Search for the cell housing the specified text and yield its (x, y) center coordinate. 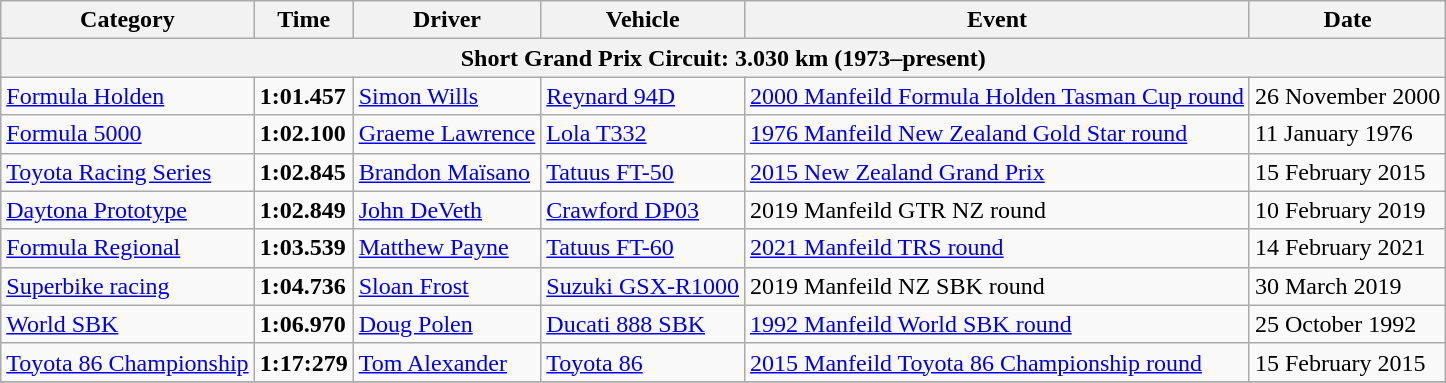
1:02.849 (304, 210)
2015 New Zealand Grand Prix (998, 172)
Toyota 86 (643, 362)
1992 Manfeild World SBK round (998, 324)
Category (128, 20)
Tatuus FT-60 (643, 248)
Reynard 94D (643, 96)
11 January 1976 (1347, 134)
Superbike racing (128, 286)
1:02.845 (304, 172)
Crawford DP03 (643, 210)
2015 Manfeild Toyota 86 Championship round (998, 362)
Matthew Payne (447, 248)
2000 Manfeild Formula Holden Tasman Cup round (998, 96)
Ducati 888 SBK (643, 324)
Sloan Frost (447, 286)
1:04.736 (304, 286)
Daytona Prototype (128, 210)
Simon Wills (447, 96)
26 November 2000 (1347, 96)
Doug Polen (447, 324)
Suzuki GSX-R1000 (643, 286)
Short Grand Prix Circuit: 3.030 km (1973–present) (724, 58)
Brandon Maïsano (447, 172)
1:17:279 (304, 362)
10 February 2019 (1347, 210)
1:02.100 (304, 134)
World SBK (128, 324)
Tatuus FT-50 (643, 172)
Date (1347, 20)
2019 Manfeild GTR NZ round (998, 210)
Tom Alexander (447, 362)
1976 Manfeild New Zealand Gold Star round (998, 134)
30 March 2019 (1347, 286)
Graeme Lawrence (447, 134)
14 February 2021 (1347, 248)
Driver (447, 20)
2021 Manfeild TRS round (998, 248)
John DeVeth (447, 210)
1:03.539 (304, 248)
Toyota Racing Series (128, 172)
Lola T332 (643, 134)
1:06.970 (304, 324)
1:01.457 (304, 96)
2019 Manfeild NZ SBK round (998, 286)
Time (304, 20)
Toyota 86 Championship (128, 362)
Event (998, 20)
Formula Regional (128, 248)
Formula 5000 (128, 134)
25 October 1992 (1347, 324)
Vehicle (643, 20)
Formula Holden (128, 96)
